Return [X, Y] of the center of cell containing provided text 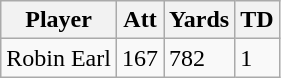
Robin Earl [59, 58]
167 [140, 58]
1 [257, 58]
Player [59, 20]
Yards [200, 20]
TD [257, 20]
782 [200, 58]
Att [140, 20]
